Find where the given text appears and provide that cell's center as [x, y] coordinate. 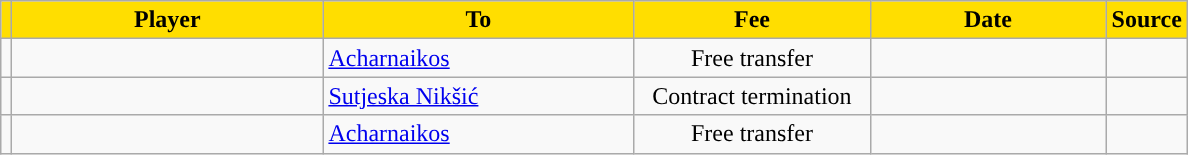
Date [988, 20]
Contract termination [752, 96]
Player [168, 20]
To [478, 20]
Sutjeska Nikšić [478, 96]
Fee [752, 20]
Source [1146, 20]
